Locate the cell with the specified text and output its [X, Y] center coordinate. 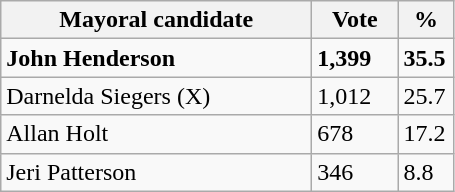
% [426, 20]
678 [355, 134]
Allan Holt [156, 134]
1,012 [355, 96]
1,399 [355, 58]
17.2 [426, 134]
Jeri Patterson [156, 172]
John Henderson [156, 58]
346 [355, 172]
25.7 [426, 96]
8.8 [426, 172]
Vote [355, 20]
35.5 [426, 58]
Darnelda Siegers (X) [156, 96]
Mayoral candidate [156, 20]
